Provide the (x, y) coordinate of the cell's center where the given text is located.  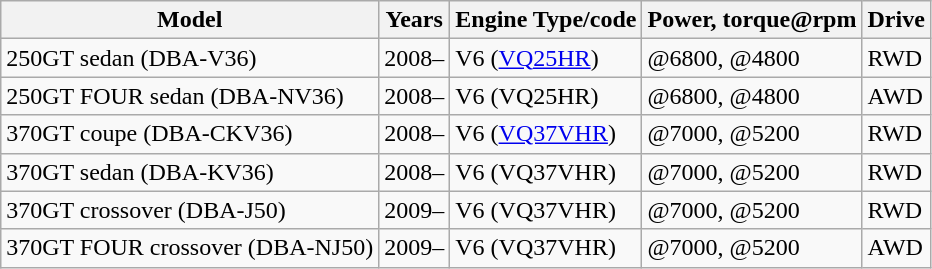
Years (414, 20)
Engine Type/code (546, 20)
370GT sedan (DBA-KV36) (190, 172)
370GT coupe (DBA-CKV36) (190, 134)
Model (190, 20)
250GT sedan (DBA-V36) (190, 58)
370GT FOUR crossover (DBA-NJ50) (190, 248)
Drive (896, 20)
250GT FOUR sedan (DBA-NV36) (190, 96)
Power, torque@rpm (752, 20)
370GT crossover (DBA-J50) (190, 210)
